Scan for the cell matching the given text and deliver its [x, y] coordinate at center. 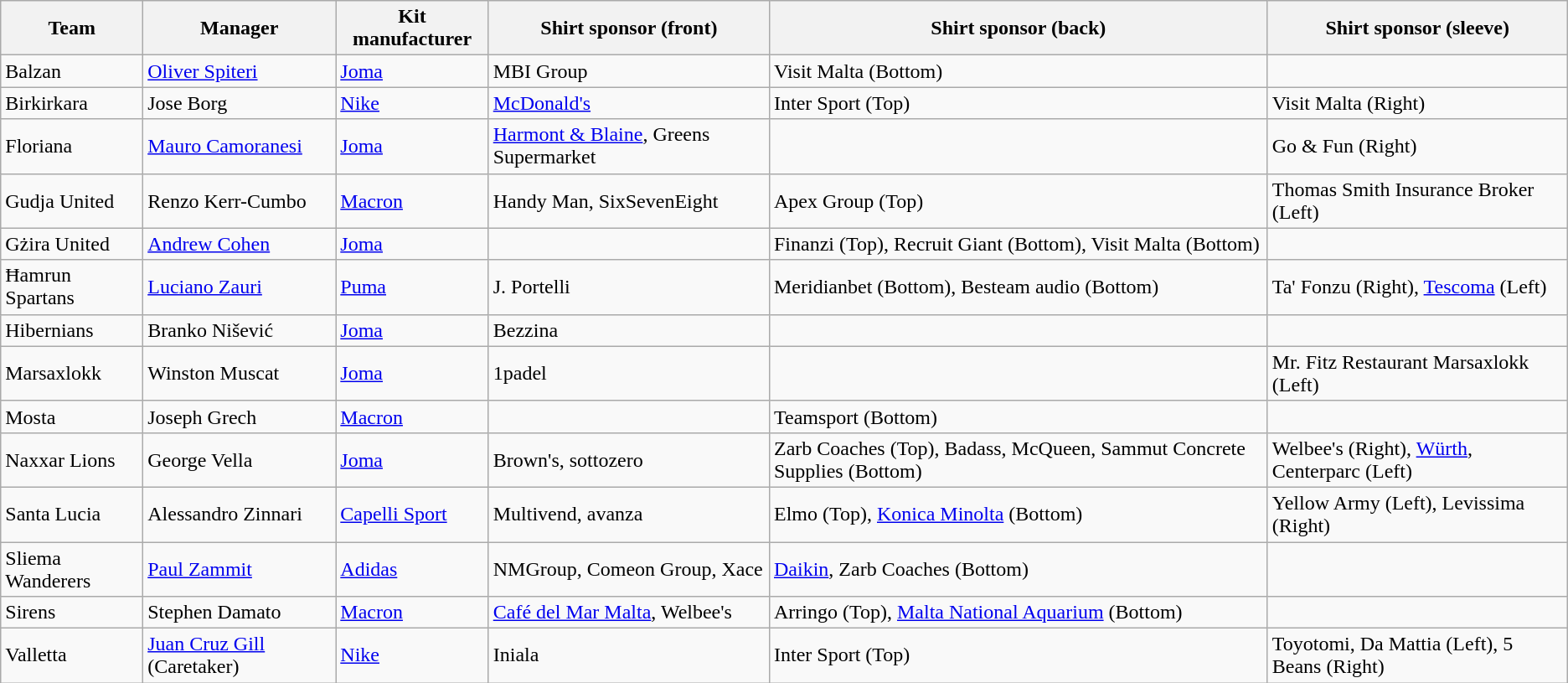
Jose Borg [240, 103]
MBI Group [628, 71]
Shirt sponsor (back) [1019, 28]
Winston Muscat [240, 374]
Kit manufacturer [412, 28]
Oliver Spiteri [240, 71]
Elmo (Top), Konica Minolta (Bottom) [1019, 515]
George Vella [240, 459]
Manager [240, 28]
Zarb Coaches (Top), Badass, McQueen, Sammut Concrete Supplies (Bottom) [1019, 459]
Hibernians [72, 330]
Paul Zammit [240, 568]
Team [72, 28]
Floriana [72, 146]
Gżira United [72, 244]
Harmont & Blaine, Greens Supermarket [628, 146]
Santa Lucia [72, 515]
Sliema Wanderers [72, 568]
Welbee's (Right), Würth, Centerparc (Left) [1417, 459]
Ta' Fonzu (Right), Tescoma (Left) [1417, 287]
Visit Malta (Right) [1417, 103]
Balzan [72, 71]
Adidas [412, 568]
Arringo (Top), Malta National Aquarium (Bottom) [1019, 613]
Go & Fun (Right) [1417, 146]
Luciano Zauri [240, 287]
Bezzina [628, 330]
Iniala [628, 655]
NMGroup, Comeon Group, Xace [628, 568]
Sirens [72, 613]
Mr. Fitz Restaurant Marsaxlokk (Left) [1417, 374]
Ħamrun Spartans [72, 287]
1padel [628, 374]
Alessandro Zinnari [240, 515]
Café del Mar Malta, Welbee's [628, 613]
Daikin, Zarb Coaches (Bottom) [1019, 568]
Mauro Camoranesi [240, 146]
Capelli Sport [412, 515]
Shirt sponsor (front) [628, 28]
Brown's, sottozero [628, 459]
Renzo Kerr-Cumbo [240, 201]
Mosta [72, 417]
Stephen Damato [240, 613]
Branko Nišević [240, 330]
Marsaxlokk [72, 374]
J. Portelli [628, 287]
Handy Man, SixSevenEight [628, 201]
Thomas Smith Insurance Broker (Left) [1417, 201]
Yellow Army (Left), Levissima (Right) [1417, 515]
Joseph Grech [240, 417]
Shirt sponsor (sleeve) [1417, 28]
Meridianbet (Bottom), Besteam audio (Bottom) [1019, 287]
Andrew Cohen [240, 244]
Juan Cruz Gill (Caretaker) [240, 655]
McDonald's [628, 103]
Puma [412, 287]
Toyotomi, Da Mattia (Left), 5 Beans (Right) [1417, 655]
Finanzi (Top), Recruit Giant (Bottom), Visit Malta (Bottom) [1019, 244]
Birkirkara [72, 103]
Naxxar Lions [72, 459]
Multivend, avanza [628, 515]
Teamsport (Bottom) [1019, 417]
Valletta [72, 655]
Apex Group (Top) [1019, 201]
Gudja United [72, 201]
Visit Malta (Bottom) [1019, 71]
